Detect which cell encompasses the target text, then output its (X, Y) center coordinate. 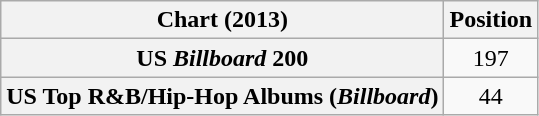
Position (491, 20)
44 (491, 96)
197 (491, 58)
US Top R&B/Hip-Hop Albums (Billboard) (222, 96)
US Billboard 200 (222, 58)
Chart (2013) (222, 20)
